Find where the given text appears and provide that cell's center as (X, Y) coordinate. 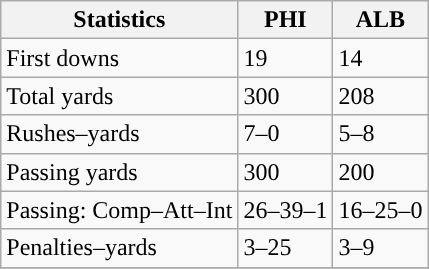
26–39–1 (286, 210)
200 (380, 172)
Total yards (120, 96)
Rushes–yards (120, 134)
208 (380, 96)
7–0 (286, 134)
Penalties–yards (120, 248)
Passing: Comp–Att–Int (120, 210)
5–8 (380, 134)
19 (286, 58)
3–25 (286, 248)
Statistics (120, 20)
14 (380, 58)
First downs (120, 58)
16–25–0 (380, 210)
ALB (380, 20)
PHI (286, 20)
Passing yards (120, 172)
3–9 (380, 248)
